For the text-containing cell, return its midpoint in (x, y) coordinate format. 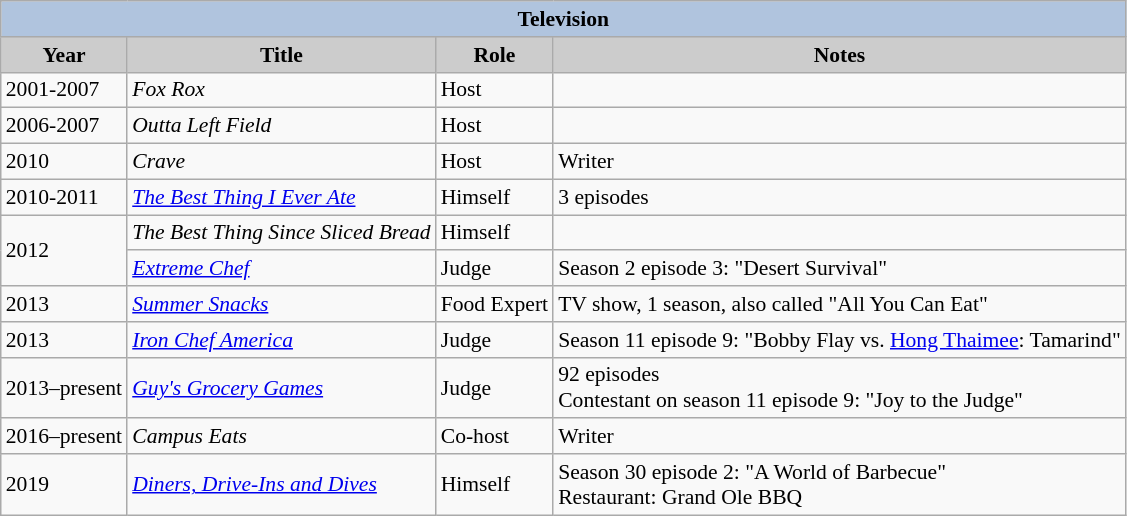
3 episodes (840, 197)
Role (494, 55)
Title (281, 55)
Crave (281, 162)
2010-2011 (64, 197)
Co-host (494, 437)
Outta Left Field (281, 126)
Television (564, 19)
2006-2007 (64, 126)
2013–present (64, 388)
2012 (64, 250)
2001-2007 (64, 90)
Iron Chef America (281, 340)
Diners, Drive-Ins and Dives (281, 484)
Year (64, 55)
2016–present (64, 437)
TV show, 1 season, also called "All You Can Eat" (840, 304)
92 episodes Contestant on season 11 episode 9: "Joy to the Judge" (840, 388)
Campus Eats (281, 437)
Food Expert (494, 304)
Guy's Grocery Games (281, 388)
Season 30 episode 2: "A World of Barbecue" Restaurant: Grand Ole BBQ (840, 484)
Fox Rox (281, 90)
Notes (840, 55)
Season 2 episode 3: "Desert Survival" (840, 269)
Extreme Chef (281, 269)
The Best Thing Since Sliced Bread (281, 233)
Season 11 episode 9: "Bobby Flay vs. Hong Thaimee: Tamarind" (840, 340)
The Best Thing I Ever Ate (281, 197)
2019 (64, 484)
2010 (64, 162)
Summer Snacks (281, 304)
